Scan for the cell matching the given text and deliver its (x, y) coordinate at center. 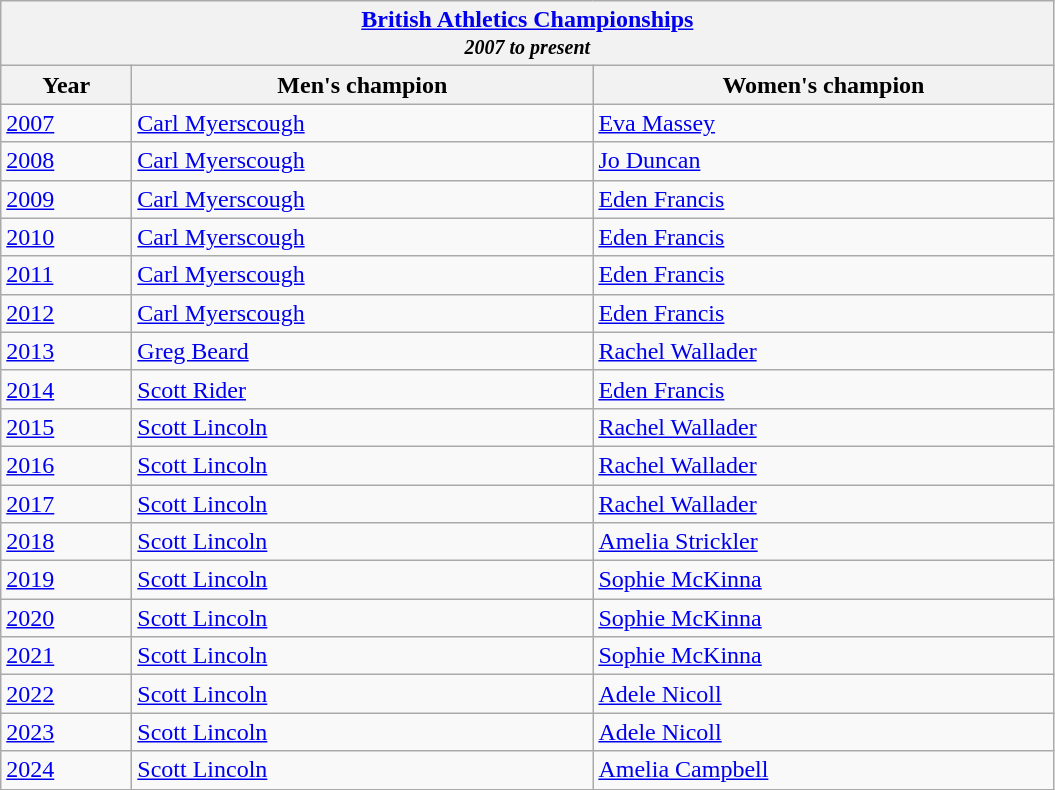
2013 (66, 351)
2019 (66, 580)
2007 (66, 123)
2015 (66, 427)
Greg Beard (362, 351)
2012 (66, 313)
2022 (66, 694)
2024 (66, 770)
2023 (66, 732)
2010 (66, 237)
Men's champion (362, 85)
Amelia Campbell (824, 770)
2008 (66, 161)
2021 (66, 656)
Women's champion (824, 85)
2016 (66, 465)
British Athletics Championships2007 to present (528, 34)
2017 (66, 503)
Scott Rider (362, 389)
2011 (66, 275)
Amelia Strickler (824, 542)
2018 (66, 542)
Year (66, 85)
2014 (66, 389)
2020 (66, 618)
Jo Duncan (824, 161)
Eva Massey (824, 123)
2009 (66, 199)
